Detect which cell encompasses the target text, then output its (X, Y) center coordinate. 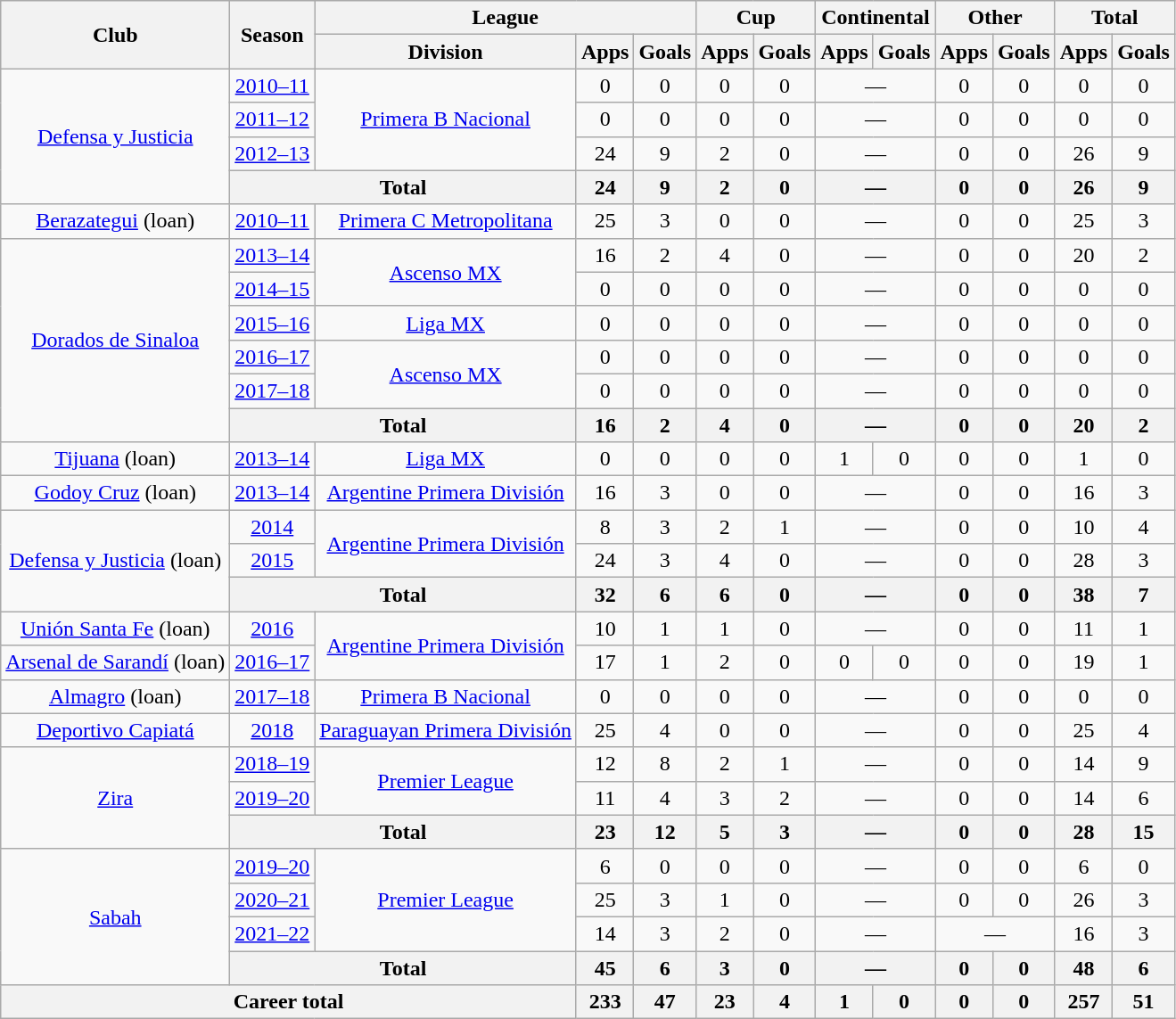
47 (665, 1002)
257 (1083, 1002)
Godoy Cruz (loan) (116, 493)
Division (446, 52)
7 (1144, 595)
Deportivo Capiatá (116, 730)
5 (725, 832)
2021–22 (273, 933)
Career total (289, 1002)
Season (273, 35)
Club (116, 35)
Unión Santa Fe (loan) (116, 629)
Continental (876, 18)
2014–15 (273, 289)
2012–13 (273, 153)
Other (995, 18)
Zira (116, 798)
Sabah (116, 916)
19 (1083, 662)
2015–16 (273, 323)
51 (1144, 1002)
2015 (273, 561)
Cup (756, 18)
48 (1083, 967)
League (506, 18)
17 (604, 662)
Defensa y Justicia (loan) (116, 561)
2016 (273, 629)
38 (1083, 595)
Berazategui (loan) (116, 221)
Primera C Metropolitana (446, 221)
Arsenal de Sarandí (loan) (116, 662)
Paraguayan Primera División (446, 730)
2011–12 (273, 119)
2014 (273, 527)
233 (604, 1002)
Dorados de Sinaloa (116, 340)
Tijuana (loan) (116, 459)
45 (604, 967)
2018–19 (273, 764)
32 (604, 595)
2020–21 (273, 900)
15 (1144, 832)
2018 (273, 730)
Defensa y Justicia (116, 136)
Almagro (loan) (116, 696)
